Capture the cell that displays the provided text and extract its [X, Y] central coordinate. 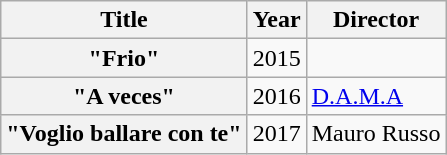
Year [276, 20]
Title [124, 20]
D.A.M.A [376, 96]
"Voglio ballare con te" [124, 134]
"Frio" [124, 58]
Director [376, 20]
Mauro Russo [376, 134]
"A veces" [124, 96]
2017 [276, 134]
2015 [276, 58]
2016 [276, 96]
